Capture the cell that displays the provided text and extract its [X, Y] central coordinate. 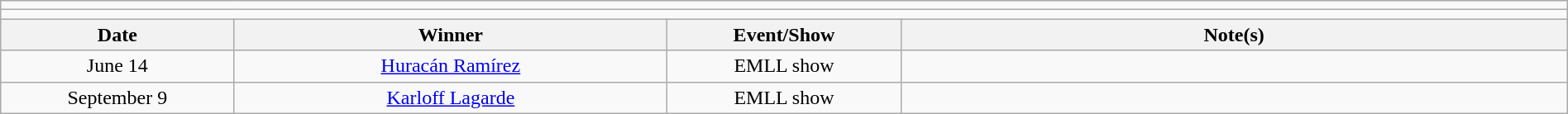
Note(s) [1234, 35]
Date [117, 35]
Karloff Lagarde [451, 97]
Event/Show [784, 35]
Winner [451, 35]
June 14 [117, 66]
Huracán Ramírez [451, 66]
September 9 [117, 97]
